Search for the cell housing the specified text and yield its (X, Y) center coordinate. 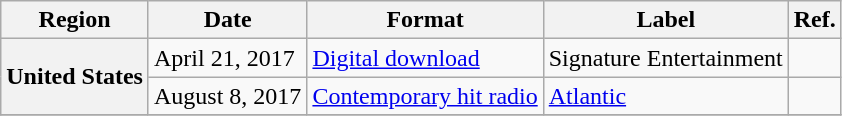
Format (425, 20)
Digital download (425, 58)
Label (666, 20)
United States (75, 77)
Ref. (814, 20)
Region (75, 20)
Atlantic (666, 96)
August 8, 2017 (227, 96)
Contemporary hit radio (425, 96)
April 21, 2017 (227, 58)
Date (227, 20)
Signature Entertainment (666, 58)
